Identify which cell holds the provided text, then report its [X, Y] central coordinate. 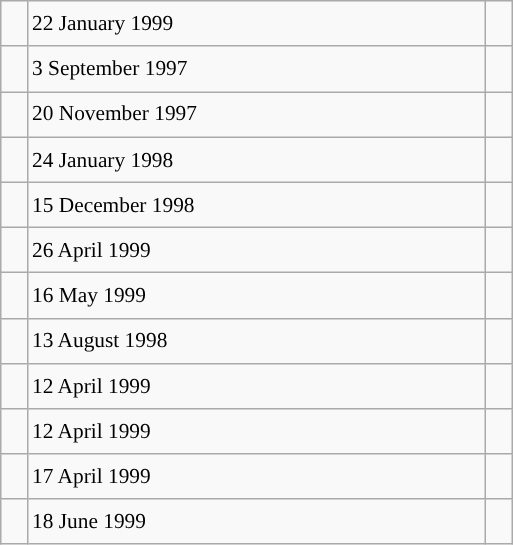
3 September 1997 [256, 68]
20 November 1997 [256, 114]
22 January 1999 [256, 24]
18 June 1999 [256, 522]
16 May 1999 [256, 296]
13 August 1998 [256, 340]
15 December 1998 [256, 204]
24 January 1998 [256, 160]
17 April 1999 [256, 476]
26 April 1999 [256, 250]
